For the text-containing cell, return its midpoint in (x, y) coordinate format. 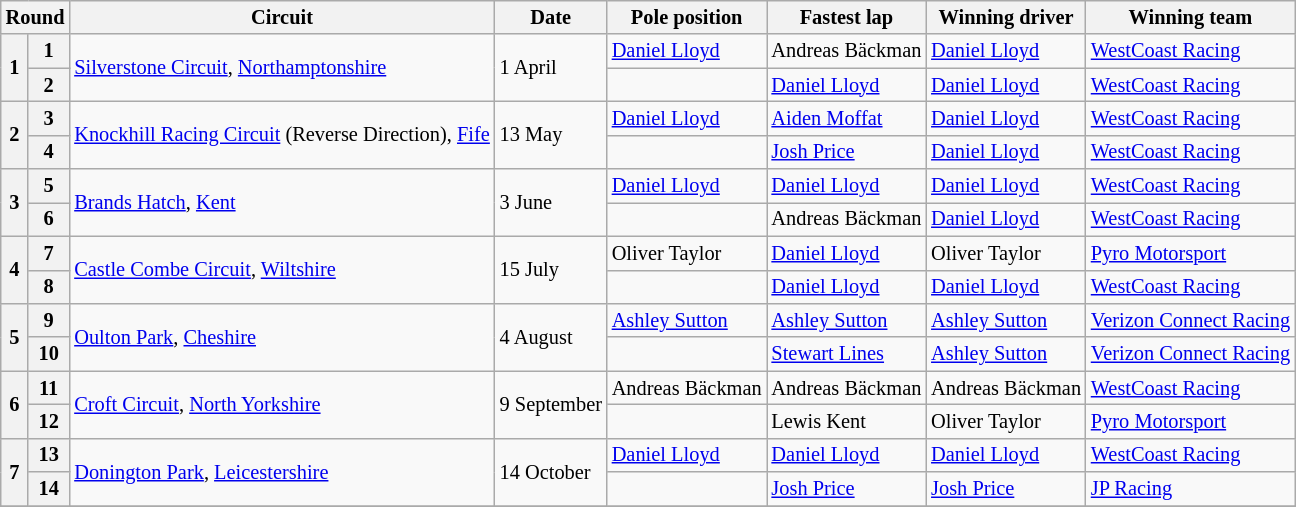
Round (36, 17)
15 July (551, 270)
12 (48, 421)
1 April (551, 68)
14 October (551, 472)
Aiden Moffat (847, 118)
9 September (551, 404)
Stewart Lines (847, 354)
Brands Hatch, Kent (282, 202)
Knockhill Racing Circuit (Reverse Direction), Fife (282, 134)
8 (48, 287)
11 (48, 388)
Date (551, 17)
9 (48, 320)
13 (48, 455)
Castle Combe Circuit, Wiltshire (282, 270)
Fastest lap (847, 17)
13 May (551, 134)
Pole position (687, 17)
JP Racing (1190, 489)
10 (48, 354)
Donington Park, Leicestershire (282, 472)
Oulton Park, Cheshire (282, 336)
14 (48, 489)
Silverstone Circuit, Northamptonshire (282, 68)
3 June (551, 202)
Winning driver (1006, 17)
Circuit (282, 17)
4 August (551, 336)
Lewis Kent (847, 421)
Winning team (1190, 17)
Croft Circuit, North Yorkshire (282, 404)
